Search for the cell housing the specified text and yield its (X, Y) center coordinate. 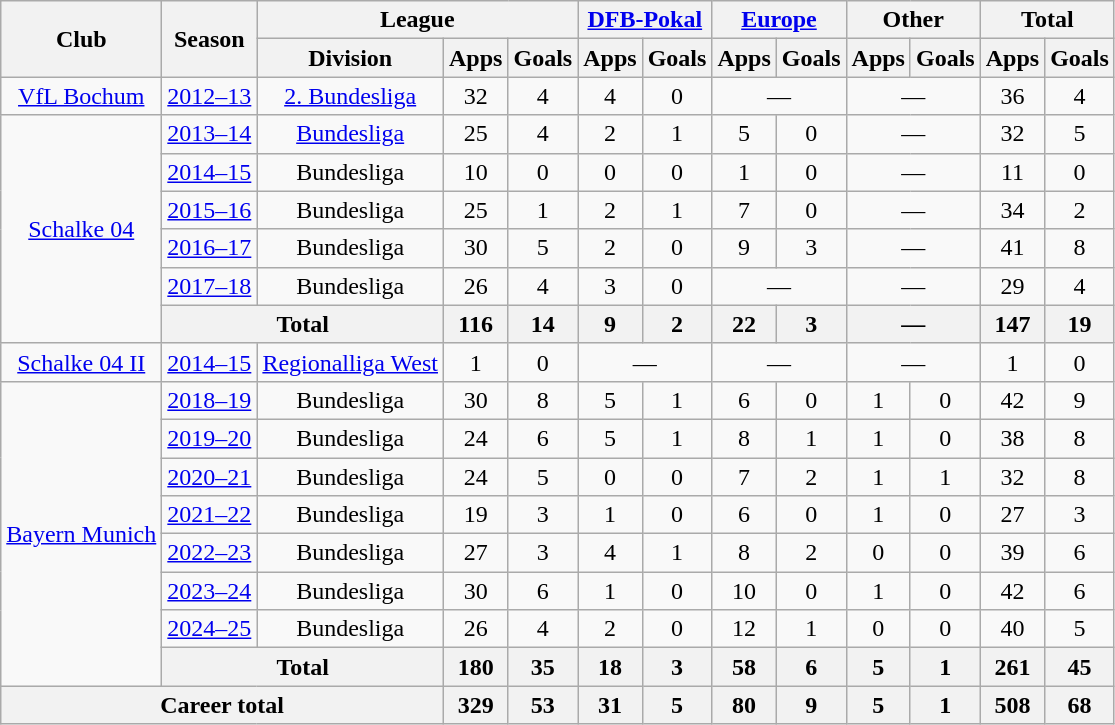
31 (610, 705)
147 (1012, 324)
Season (210, 39)
22 (744, 324)
VfL Bochum (82, 96)
11 (1012, 172)
Regionalliga West (350, 362)
329 (476, 705)
34 (1012, 210)
80 (744, 705)
2022–23 (210, 553)
116 (476, 324)
38 (1012, 438)
Schalke 04 (82, 229)
39 (1012, 553)
14 (543, 324)
12 (744, 629)
2016–17 (210, 248)
29 (1012, 286)
40 (1012, 629)
2019–20 (210, 438)
Europe (779, 20)
DFB-Pokal (645, 20)
Club (82, 39)
2021–22 (210, 515)
58 (744, 667)
53 (543, 705)
Division (350, 58)
180 (476, 667)
2023–24 (210, 591)
2. Bundesliga (350, 96)
2013–14 (210, 134)
2024–25 (210, 629)
35 (543, 667)
2018–19 (210, 400)
2012–13 (210, 96)
68 (1080, 705)
36 (1012, 96)
261 (1012, 667)
Schalke 04 II (82, 362)
Career total (222, 705)
Other (913, 20)
League (418, 20)
Bayern Munich (82, 533)
2017–18 (210, 286)
18 (610, 667)
2020–21 (210, 477)
45 (1080, 667)
41 (1012, 248)
508 (1012, 705)
2015–16 (210, 210)
